Search for the cell housing the specified text and yield its (x, y) center coordinate. 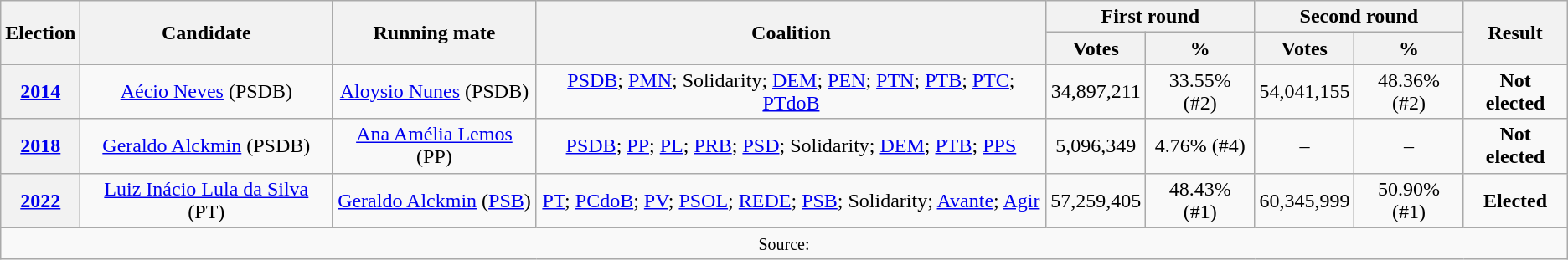
2014 (40, 92)
57,259,405 (1096, 201)
PSDB; PMN; Solidarity; DEM; PEN; PTN; PTB; PTC; PTdoB (791, 92)
Ana Amélia Lemos (PP) (434, 145)
5,096,349 (1096, 145)
First round (1151, 17)
Candidate (206, 33)
Geraldo Alckmin (PSDB) (206, 145)
Coalition (791, 33)
Running mate (434, 33)
34,897,211 (1096, 92)
33.55% (#2) (1200, 92)
Aécio Neves (PSDB) (206, 92)
Luiz Inácio Lula da Silva (PT) (206, 201)
60,345,999 (1305, 201)
54,041,155 (1305, 92)
Aloysio Nunes (PSDB) (434, 92)
2018 (40, 145)
50.90% (#1) (1409, 201)
Second round (1359, 17)
PSDB; PP; PL; PRB; PSD; Solidarity; DEM; PTB; PPS (791, 145)
PT; PCdoB; PV; PSOL; REDE; PSB; Solidarity; Avante; Agir (791, 201)
Elected (1515, 201)
Geraldo Alckmin (PSB) (434, 201)
48.36% (#2) (1409, 92)
2022 (40, 201)
Result (1515, 33)
48.43% (#1) (1200, 201)
Election (40, 33)
Source: (784, 243)
4.76% (#4) (1200, 145)
